Locate the cell with the specified text and output its [X, Y] center coordinate. 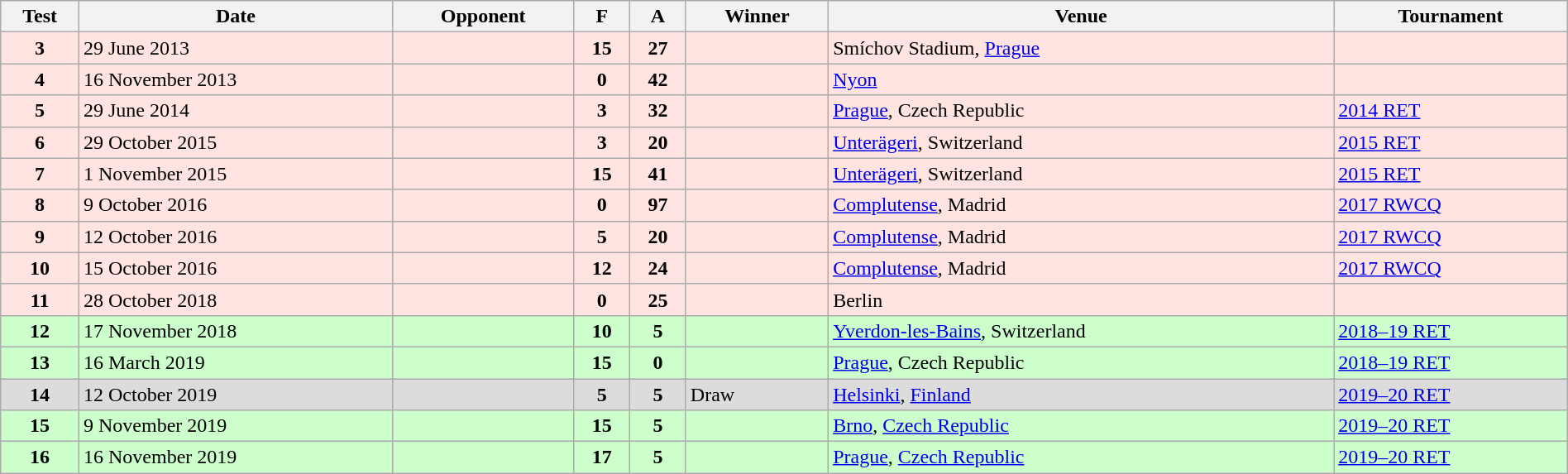
F [602, 17]
Tournament [1451, 17]
29 June 2013 [235, 48]
32 [658, 111]
Draw [757, 395]
8 [40, 205]
16 March 2019 [235, 362]
6 [40, 142]
12 October 2016 [235, 237]
Yverdon-les-Bains, Switzerland [1082, 331]
Berlin [1082, 299]
11 [40, 299]
42 [658, 79]
Nyon [1082, 79]
9 [40, 237]
12 October 2019 [235, 395]
Date [235, 17]
7 [40, 174]
4 [40, 79]
41 [658, 174]
17 [602, 457]
25 [658, 299]
9 October 2016 [235, 205]
Brno, Czech Republic [1082, 426]
16 November 2019 [235, 457]
9 November 2019 [235, 426]
13 [40, 362]
A [658, 17]
1 November 2015 [235, 174]
17 November 2018 [235, 331]
Opponent [483, 17]
Smíchov Stadium, Prague [1082, 48]
27 [658, 48]
14 [40, 395]
15 October 2016 [235, 268]
29 October 2015 [235, 142]
29 June 2014 [235, 111]
Venue [1082, 17]
24 [658, 268]
97 [658, 205]
Winner [757, 17]
Test [40, 17]
16 November 2013 [235, 79]
2014 RET [1451, 111]
16 [40, 457]
28 October 2018 [235, 299]
Helsinki, Finland [1082, 395]
